For the text-containing cell, return its midpoint in [X, Y] coordinate format. 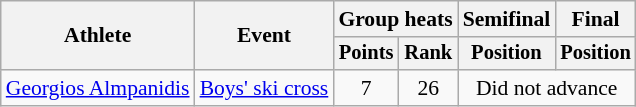
Georgios Almpanidis [98, 88]
Points [366, 54]
7 [366, 88]
Final [595, 19]
26 [428, 88]
Boys' ski cross [264, 88]
Rank [428, 54]
Athlete [98, 36]
Did not advance [547, 88]
Group heats [395, 19]
Semifinal [507, 19]
Event [264, 36]
